Locate the cell with the specified text and output its (X, Y) center coordinate. 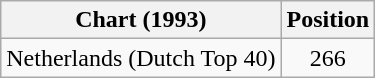
266 (328, 58)
Chart (1993) (141, 20)
Position (328, 20)
Netherlands (Dutch Top 40) (141, 58)
